For the text-containing cell, return its midpoint in [x, y] coordinate format. 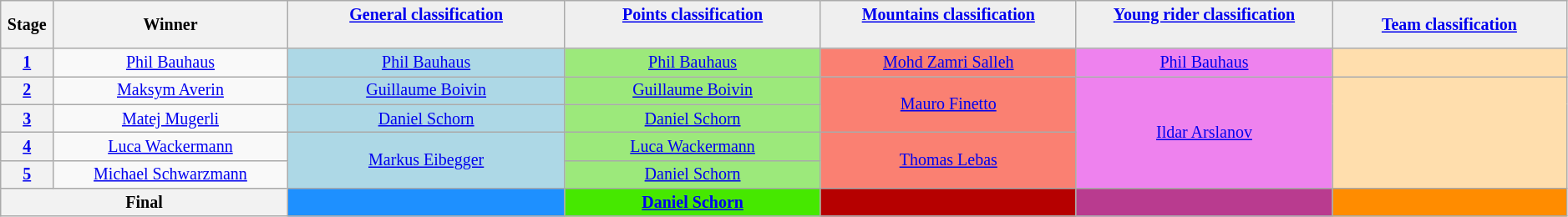
Michael Schwarzmann [170, 174]
3 [27, 119]
Final [145, 202]
5 [27, 174]
2 [27, 90]
Matej Mugerli [170, 119]
Mountains classification [948, 25]
Team classification [1450, 25]
Points classification [693, 25]
Thomas Lebas [948, 160]
Mohd Zamri Salleh [948, 63]
Ildar Arslanov [1204, 133]
General classification [426, 25]
Stage [27, 25]
Markus Eibegger [426, 160]
Mauro Finetto [948, 105]
4 [27, 147]
Winner [170, 25]
Maksym Averin [170, 90]
Young rider classification [1204, 25]
1 [27, 63]
